Pinpoint the cell where the given text exists, returning its (x, y) midpoint coordinate. 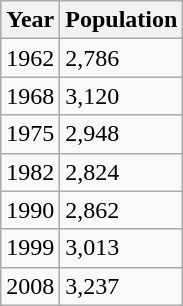
Population (122, 20)
2,948 (122, 134)
1999 (30, 248)
2008 (30, 286)
1962 (30, 58)
3,120 (122, 96)
Year (30, 20)
1975 (30, 134)
2,824 (122, 172)
1968 (30, 96)
1982 (30, 172)
2,786 (122, 58)
3,013 (122, 248)
1990 (30, 210)
3,237 (122, 286)
2,862 (122, 210)
